Identify which cell holds the provided text, then report its (X, Y) central coordinate. 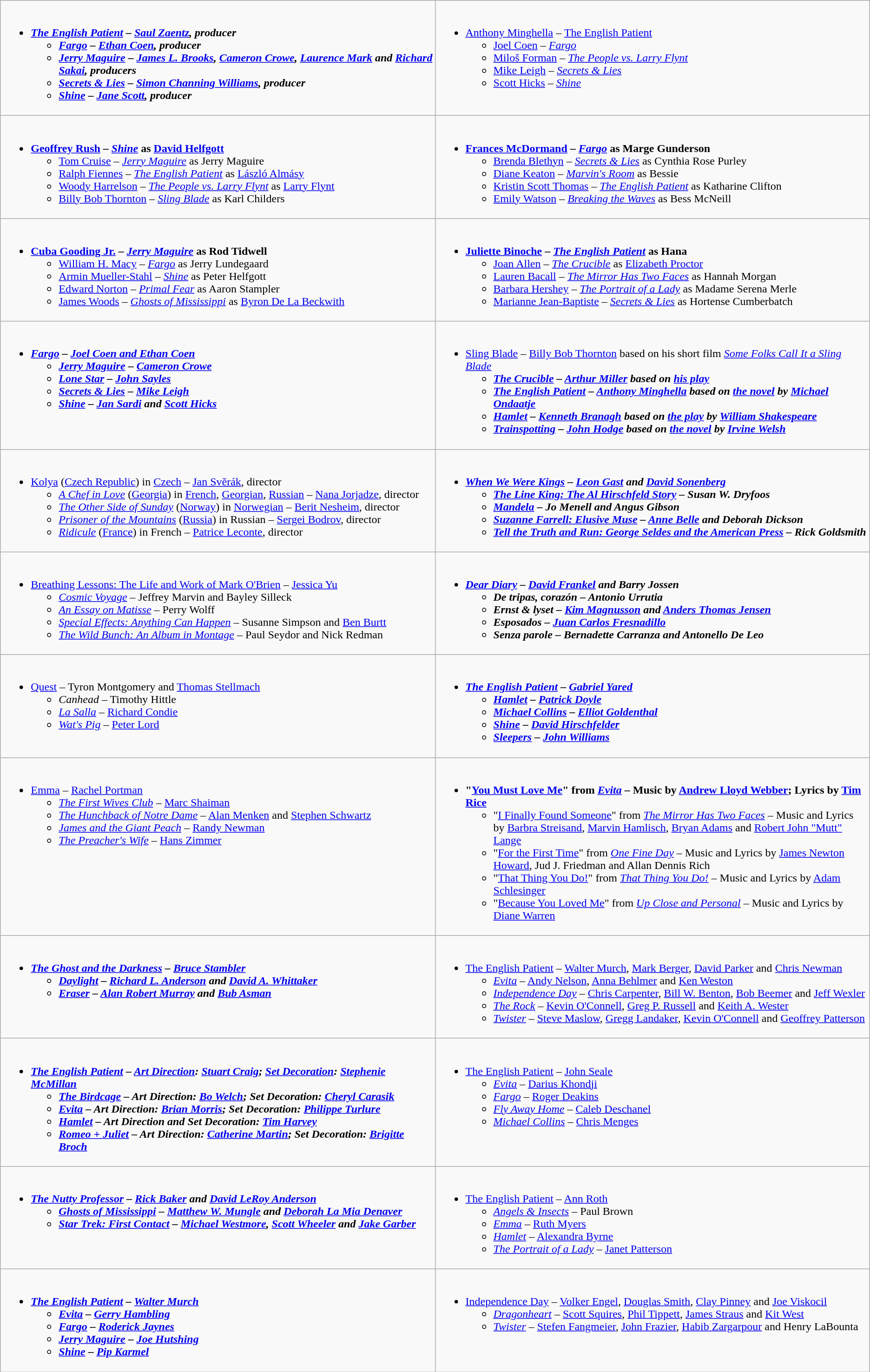
Quest – Tyron Montgomery and Thomas StellmachCanhead – Timothy HittleLa Salla – Richard CondieWat's Pig – Peter Lord (217, 706)
The English Patient – Gabriel YaredHamlet – Patrick DoyleMichael Collins – Elliot GoldenthalShine – David HirschfelderSleepers – John Williams (652, 706)
The Ghost and the Darkness – Bruce StamblerDaylight – Richard L. Anderson and David A. WhittakerEraser – Alan Robert Murray and Bub Asman (217, 987)
The English Patient – John SealeEvita – Darius KhondjiFargo – Roger DeakinsFly Away Home – Caleb DeschanelMichael Collins – Chris Menges (652, 1102)
Fargo – Joel Coen and Ethan CoenJerry Maguire – Cameron CroweLone Star – John SaylesSecrets & Lies – Mike LeighShine – Jan Sardi and Scott Hicks (217, 385)
The English Patient – Ann RothAngels & Insects – Paul BrownEmma – Ruth MyersHamlet – Alexandra ByrneThe Portrait of a Lady – Janet Patterson (652, 1217)
Anthony Minghella – The English PatientJoel Coen – FargoMiloš Forman – The People vs. Larry FlyntMike Leigh – Secrets & LiesScott Hicks – Shine (652, 58)
The English Patient – Walter MurchEvita – Gerry HamblingFargo – Roderick JaynesJerry Maguire – Joe HutshingShine – Pip Karmel (217, 1320)
